Extract the [x, y] coordinate from the center of the cell holding the provided text.  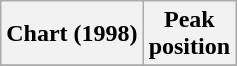
Chart (1998) [72, 34]
Peakposition [189, 34]
